Pinpoint the cell where the given text exists, returning its (x, y) midpoint coordinate. 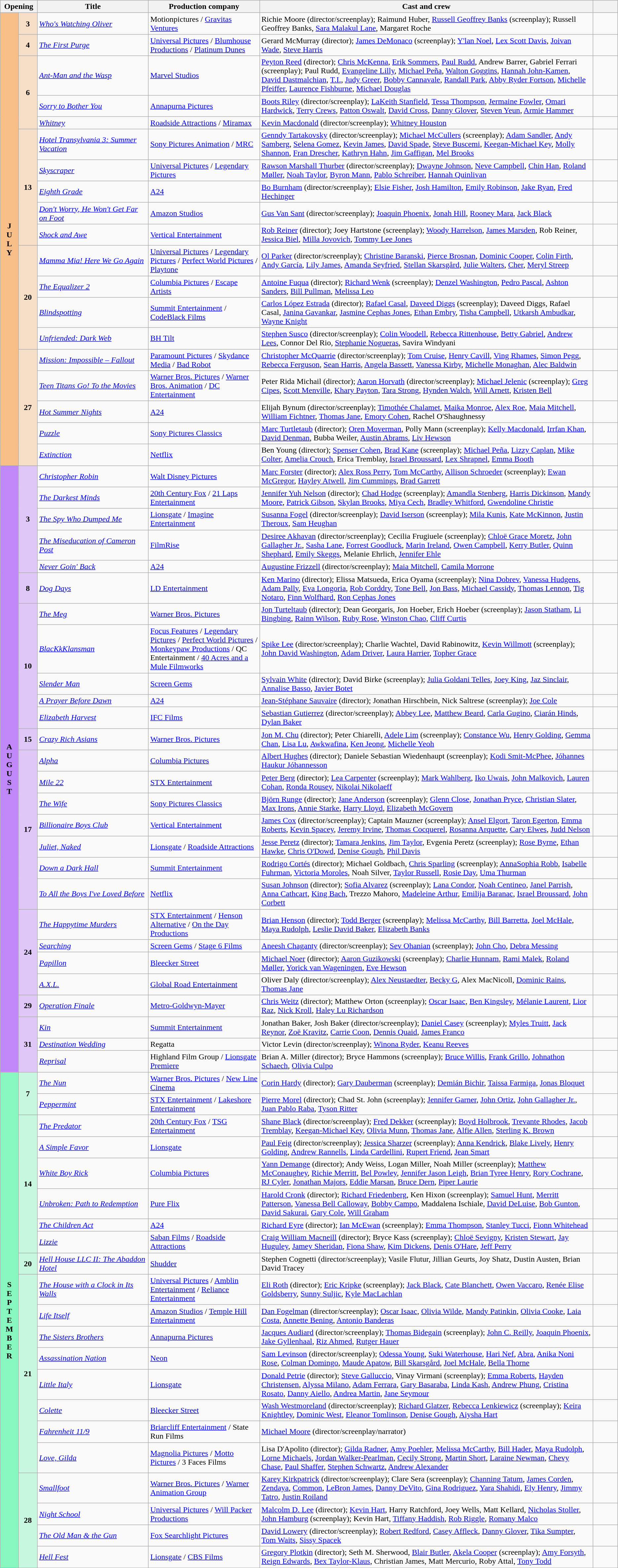
Warner Bros. Pictures / New Line Cinema (204, 1083)
Lionsgate / Imagine Entertainment (204, 519)
STX Entertainment / Henson Alternative / On the Day Productions (204, 924)
Oliver Daly (director/screenplay); Alex Neustaedter, Becky G, Alex MacNicoll, Dominic Rains, Thomas Jane (426, 984)
Don't Worry, He Won't Get Far on Foot (93, 213)
Universal Pictures / Amblin Entertainment / Reliance Entertainment (204, 1289)
Alpha (93, 761)
Reprisal (93, 1062)
Richie Moore (director/screenplay); Raimund Huber, Russell Geoffrey Banks (screenplay); Russell Geoffrey Banks, Sara Malakul Lane, Margaret Roche (426, 24)
Fox Searchlight Pictures (204, 1536)
Walt Disney Pictures (204, 476)
Amazon Studios (204, 213)
STX Entertainment / Lakeshore Entertainment (204, 1105)
Amazon Studios / Temple Hill Entertainment (204, 1315)
Fahrenheit 11/9 (93, 1432)
Paramount Pictures / Skydance Media / Bad Robot (204, 360)
Crazy Rich Asians (93, 739)
Saban Films / Roadside Attractions (204, 1242)
Focus Features / Legendary Pictures / Perfect World Pictures / Monkeypaw Productions / QC Entertainment / 40 Acres and a Mule Filmworks (204, 649)
Extinction (93, 455)
Jesse Peretz (director); Tamara Jenkins, Jim Taylor, Evgenia Peretz (screenplay); Rose Byrne, Ethan Hawke, Chris O'Dowd, Denise Gough, Phil Davis (426, 846)
Regatta (204, 1044)
Hell Fest (93, 1557)
Neon (204, 1358)
Sebastian Gutierrez (director/screenplay); Abbey Lee, Matthew Beard, Carla Gugino, Ciarán Hinds, Dylan Baker (426, 718)
Shudder (204, 1264)
31 (28, 1044)
Roadside Attractions / Miramax (204, 123)
7 (28, 1094)
Sony Pictures Animation / MRC (204, 144)
6 (28, 92)
The Darkest Minds (93, 498)
Marvel Studios (204, 75)
The Miseducation of Cameron Post (93, 545)
The Old Man & the Gun (93, 1536)
Highland Film Group / Lionsgate Premiere (204, 1062)
Cast and crew (426, 7)
Smallfoot (93, 1488)
White Boy Rick (93, 1173)
Briarcliff Entertainment / State Run Films (204, 1432)
13 (28, 187)
The Nun (93, 1083)
Mile 22 (93, 782)
Kevin Macdonald (director/screenplay); Whitney Houston (426, 123)
The Predator (93, 1126)
Stephen Cognetti (director/screenplay); Vasile Flutur, Jillian Geurts, Joy Shatz, Dustin Austen, Brian David Tracey (426, 1264)
14 (28, 1184)
FilmRise (204, 545)
Lionsgate / CBS Films (204, 1557)
4 (28, 45)
Down a Dark Hall (93, 868)
15 (28, 739)
20th Century Fox / TSG Entertainment (204, 1126)
Universal Pictures / Blumhouse Productions / Platinum Dunes (204, 45)
Title (93, 7)
Love, Gilda (93, 1458)
Hot Summer Nights (93, 412)
Augustine Frizzell (director/screenplay); Maia Mitchell, Camila Morrone (426, 566)
17 (28, 830)
A Simple Favor (93, 1147)
Christopher Robin (93, 476)
Universal Pictures / Will Packer Productions (204, 1514)
Whitney (93, 123)
Susanna Fogel (director/screenplay); David Iserson (screenplay); Mila Kunis, Kate McKinnon, Justin Theroux, Sam Heughan (426, 519)
Brian Henson (director); Todd Berger (screenplay); Melissa McCarthy, Bill Barretta, Joel McHale, Maya Rudolph, Leslie David Baker, Elizabeth Banks (426, 924)
Columbia Pictures / Escape Artists (204, 287)
Elizabeth Harvest (93, 718)
BH Tilt (204, 339)
21 (28, 1374)
Gus Van Sant (director/screenplay); Joaquin Phoenix, Jonah Hill, Rooney Mara, Jack Black (426, 213)
Jacques Audiard (director/screenplay); Thomas Bidegain (screenplay); John C. Reilly, Joaquin Phoenix, Jake Gyllenhaal, Riz Ahmed, Rutger Hauer (426, 1337)
To All the Boys I've Loved Before (93, 894)
The House with a Clock in Its Walls (93, 1289)
Bo Burnham (director/screenplay); Elsie Fisher, Josh Hamilton, Emily Robinson, Jake Ryan, Fred Hechinger (426, 191)
Jon M. Chu (director); Peter Chiarelli, Adele Lim (screenplay); Constance Wu, Henry Golding, Gemma Chan, Lisa Lu, Awkwafina, Ken Jeong, Michelle Yeoh (426, 739)
The Wife (93, 803)
The Spy Who Dumped Me (93, 519)
Michael Moore (director/screenplay/narrator) (426, 1432)
Papillon (93, 963)
Screen Gems / Stage 6 Films (204, 946)
Pure Flix (204, 1204)
Corin Hardy (director); Gary Dauberman (screenplay); Demián Bichir, Taissa Farmiga, Jonas Bloquet (426, 1083)
Dog Days (93, 588)
8 (28, 588)
Puzzle (93, 433)
Screen Gems (204, 683)
IFC Films (204, 718)
Sylvain White (director); David Birke (screenplay); Julia Goldani Telles, Joey King, Jaz Sinclair, Annalise Basso, Javier Botet (426, 683)
Operation Finale (93, 1006)
Colette (93, 1410)
JULY (9, 239)
LD Entertainment (204, 588)
The Equalizer 2 (93, 287)
Unfriended: Dark Web (93, 339)
SEPTEMBER (9, 1320)
Night School (93, 1514)
Who's Watching Oliver (93, 24)
Peppermint (93, 1105)
10 (28, 665)
Brian A. Miller (director); Bryce Hammons (screenplay); Bruce Willis, Frank Grillo, Johnathon Schaech, Olivia Culpo (426, 1062)
Juliet, Naked (93, 846)
Never Goin' Back (93, 566)
Lionsgate / Roadside Attractions (204, 846)
A Prayer Before Dawn (93, 701)
Universal Pictures / Legendary Pictures (204, 170)
Marc Forster (director); Alex Ross Perry, Tom McCarthy, Allison Schroeder (screenplay); Ewan McGregor, Hayley Atwell, Jim Cummings, Brad Garrett (426, 476)
Warner Bros. Pictures / Warner Animation Group (204, 1488)
The Children Act (93, 1225)
Blindspotting (93, 313)
Universal Pictures / Legendary Pictures / Perfect World Pictures / Playtone (204, 260)
27 (28, 407)
BlacKkKlansman (93, 649)
The Happytime Murders (93, 924)
Richard Eyre (director); Ian McEwan (screenplay); Emma Thompson, Stanley Tucci, Fionn Whitehead (426, 1225)
Life Itself (93, 1315)
Skyscraper (93, 170)
Kin (93, 1027)
29 (28, 1006)
Teen Titans Go! To the Movies (93, 386)
Magnolia Pictures / Motto Pictures / 3 Faces Films (204, 1458)
Gerard McMurray (director); James DeMonaco (screenplay); Y'lan Noel, Lex Scott Davis, Joivan Wade, Steve Harris (426, 45)
Ant-Man and the Wasp (93, 75)
Billionaire Boys Club (93, 825)
Hotel Transylvania 3: Summer Vacation (93, 144)
Jean-Stéphane Sauvaire (director); Jonathan Hirschbein, Nick Saltrese (screenplay); Joe Cole (426, 701)
Mamma Mia! Here We Go Again (93, 260)
David Lowery (director/screenplay); Robert Redford, Casey Affleck, Danny Glover, Tika Sumpter, Tom Waits, Sissy Spacek (426, 1536)
Searching (93, 946)
Opening (19, 7)
Shock and Awe (93, 234)
AUGUST (9, 769)
Rob Reiner (director); Joey Hartstone (screenplay); Woody Harrelson, James Marsden, Rob Reiner, Jessica Biel, Milla Jovovich, Tommy Lee Jones (426, 234)
20th Century Fox / 21 Laps Entertainment (204, 498)
Summit Entertainment / CodeBlack Films (204, 313)
The Sisters Brothers (93, 1337)
Eli Roth (director); Eric Kripke (screenplay); Jack Black, Cate Blanchett, Owen Vaccaro, Renée Elise Goldsberry, Sunny Suljic, Kyle MacLachlan (426, 1289)
A.X.L. (93, 984)
24 (28, 952)
Little Italy (93, 1384)
Assassination Nation (93, 1358)
Hell House LLC II: The Abaddon Hotel (93, 1264)
Aneesh Chaganty (director/screenplay); Sev Ohanian (screenplay); John Cho, Debra Messing (426, 946)
Michael Noer (director); Aaron Guzikowski (screenplay); Charlie Hunnam, Rami Malek, Roland Møller, Yorick van Wageningen, Eve Hewson (426, 963)
The First Purge (93, 45)
28 (28, 1520)
Motionpictures / Gravitas Ventures (204, 24)
Victor Levin (director/screenplay); Winona Ryder, Keanu Reeves (426, 1044)
Antoine Fuqua (director); Richard Wenk (screenplay); Denzel Washington, Pedro Pascal, Ashton Sanders, Bill Pullman, Melissa Leo (426, 287)
STX Entertainment (204, 782)
Slender Man (93, 683)
Mission: Impossible – Fallout (93, 360)
Destination Wedding (93, 1044)
Peter Berg (director); Lea Carpenter (screenplay); Mark Wahlberg, Iko Uwais, John Malkovich, Lauren Cohan, Ronda Rousey, Nikolai Nikolaeff (426, 782)
Unbroken: Path to Redemption (93, 1204)
Eighth Grade (93, 191)
Global Road Entertainment (204, 984)
The Meg (93, 614)
Warner Bros. Pictures / Warner Bros. Animation / DC Entertainment (204, 386)
Pierre Morel (director); Chad St. John (screenplay); Jennifer Garner, John Ortiz, John Gallagher Jr., Juan Pablo Raba, Tyson Ritter (426, 1105)
Production company (204, 7)
Lizzie (93, 1242)
Albert Hughes (director); Daniele Sebastian Wiedenhaupt (screenplay); Kodi Smit-McPhee, Jóhannes Haukur Jóhannesson (426, 761)
Metro-Goldwyn-Mayer (204, 1006)
Chris Weitz (director); Matthew Orton (screenplay); Oscar Isaac, Ben Kingsley, Mélanie Laurent, Lior Raz, Nick Kroll, Haley Lu Richardson (426, 1006)
Dan Fogelman (director/screenplay); Oscar Isaac, Olivia Wilde, Mandy Patinkin, Olivia Cooke, Laia Costa, Annette Bening, Antonio Banderas (426, 1315)
Sorry to Bother You (93, 106)
